From the cell containing the given text, extract its center point as (X, Y) coordinate. 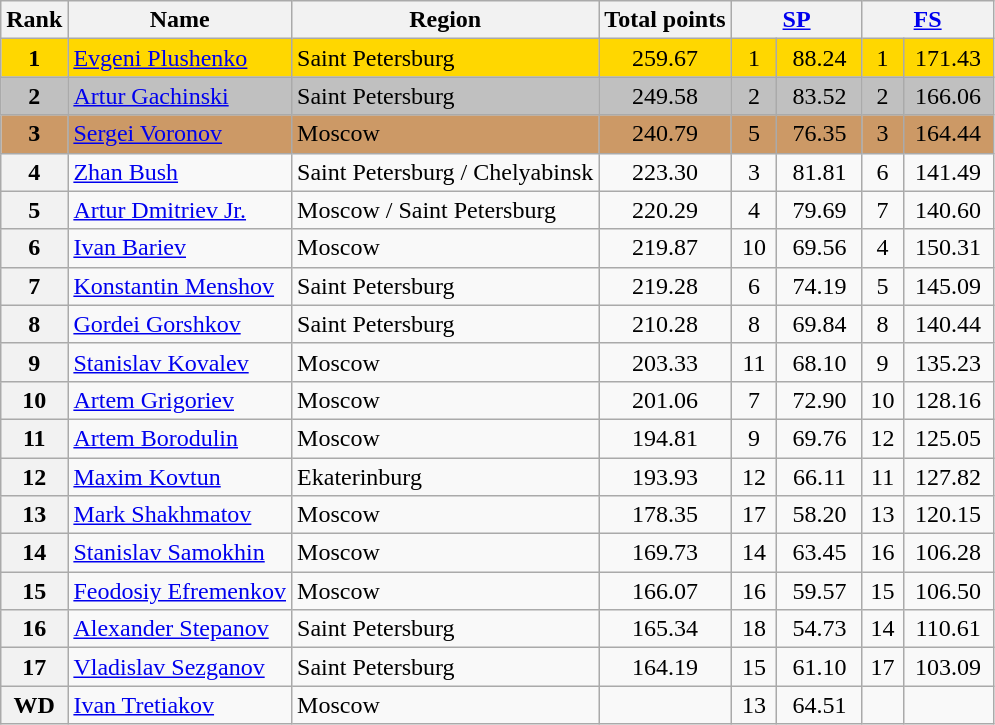
Saint Petersburg / Chelyabinsk (446, 172)
249.58 (665, 96)
103.09 (948, 667)
165.34 (665, 629)
135.23 (948, 362)
Rank (34, 20)
Moscow / Saint Petersburg (446, 210)
141.49 (948, 172)
Zhan Bush (180, 172)
Ekaterinburg (446, 477)
69.56 (820, 248)
Stanislav Samokhin (180, 553)
210.28 (665, 324)
69.76 (820, 438)
Artem Borodulin (180, 438)
140.44 (948, 324)
Konstantin Menshov (180, 286)
259.67 (665, 58)
Artur Gachinski (180, 96)
61.10 (820, 667)
194.81 (665, 438)
69.84 (820, 324)
125.05 (948, 438)
169.73 (665, 553)
Evgeni Plushenko (180, 58)
201.06 (665, 400)
Sergei Voronov (180, 134)
68.10 (820, 362)
SP (796, 20)
193.93 (665, 477)
166.07 (665, 591)
127.82 (948, 477)
Ivan Tretiakov (180, 705)
128.16 (948, 400)
164.19 (665, 667)
Stanislav Kovalev (180, 362)
88.24 (820, 58)
Total points (665, 20)
63.45 (820, 553)
Name (180, 20)
Vladislav Sezganov (180, 667)
106.28 (948, 553)
140.60 (948, 210)
Alexander Stepanov (180, 629)
150.31 (948, 248)
WD (34, 705)
58.20 (820, 515)
FS (928, 20)
178.35 (665, 515)
223.30 (665, 172)
76.35 (820, 134)
74.19 (820, 286)
219.28 (665, 286)
Feodosiy Efremenkov (180, 591)
145.09 (948, 286)
Artem Grigoriev (180, 400)
54.73 (820, 629)
81.81 (820, 172)
Ivan Bariev (180, 248)
240.79 (665, 134)
Maxim Kovtun (180, 477)
164.44 (948, 134)
Mark Shakhmatov (180, 515)
Gordei Gorshkov (180, 324)
120.15 (948, 515)
66.11 (820, 477)
18 (754, 629)
79.69 (820, 210)
Region (446, 20)
203.33 (665, 362)
219.87 (665, 248)
64.51 (820, 705)
166.06 (948, 96)
83.52 (820, 96)
Artur Dmitriev Jr. (180, 210)
110.61 (948, 629)
171.43 (948, 58)
220.29 (665, 210)
106.50 (948, 591)
72.90 (820, 400)
59.57 (820, 591)
